Return [X, Y] of the center of cell containing provided text 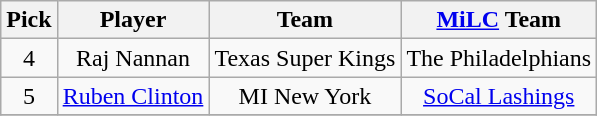
The Philadelphians [499, 58]
Texas Super Kings [305, 58]
Ruben Clinton [133, 96]
Team [305, 20]
SoCal Lashings [499, 96]
4 [29, 58]
Pick [29, 20]
Raj Nannan [133, 58]
MI New York [305, 96]
5 [29, 96]
Player [133, 20]
MiLC Team [499, 20]
